Capture the cell that displays the provided text and extract its (x, y) central coordinate. 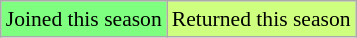
Joined this season (84, 19)
Returned this season (262, 19)
